Detect which cell encompasses the target text, then output its (X, Y) center coordinate. 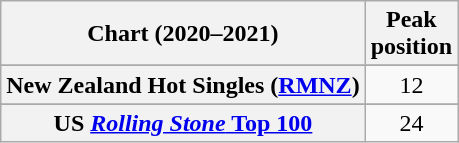
US Rolling Stone Top 100 (183, 123)
Peakposition (411, 34)
New Zealand Hot Singles (RMNZ) (183, 85)
12 (411, 85)
24 (411, 123)
Chart (2020–2021) (183, 34)
